Identify which cell holds the provided text, then report its [x, y] central coordinate. 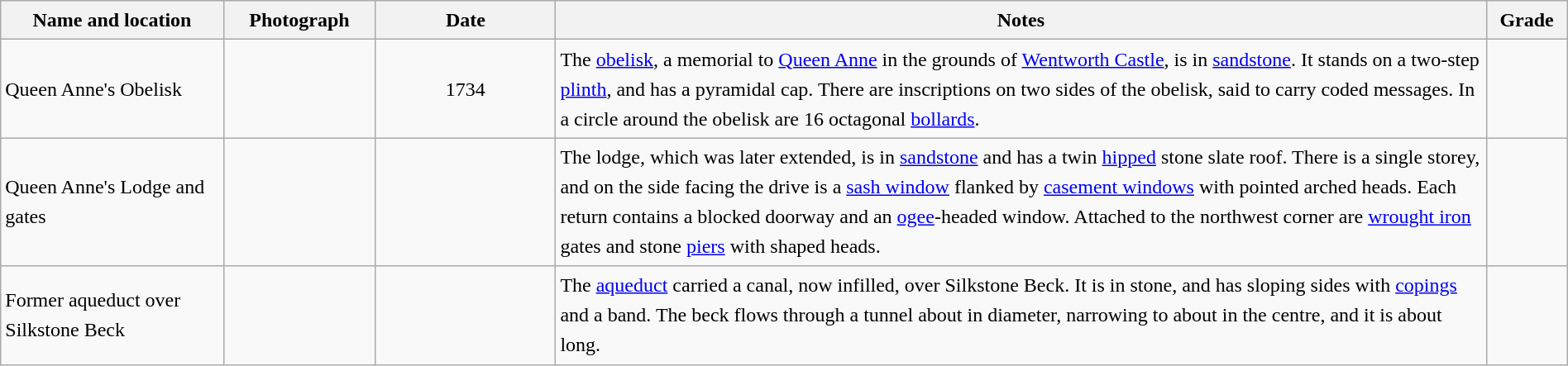
Former aqueduct over Silkstone Beck [112, 316]
1734 [466, 89]
Date [466, 20]
Name and location [112, 20]
Notes [1021, 20]
Grade [1527, 20]
Queen Anne's Lodge and gates [112, 202]
Queen Anne's Obelisk [112, 89]
Photograph [299, 20]
